Pinpoint the cell where the given text exists, returning its [X, Y] midpoint coordinate. 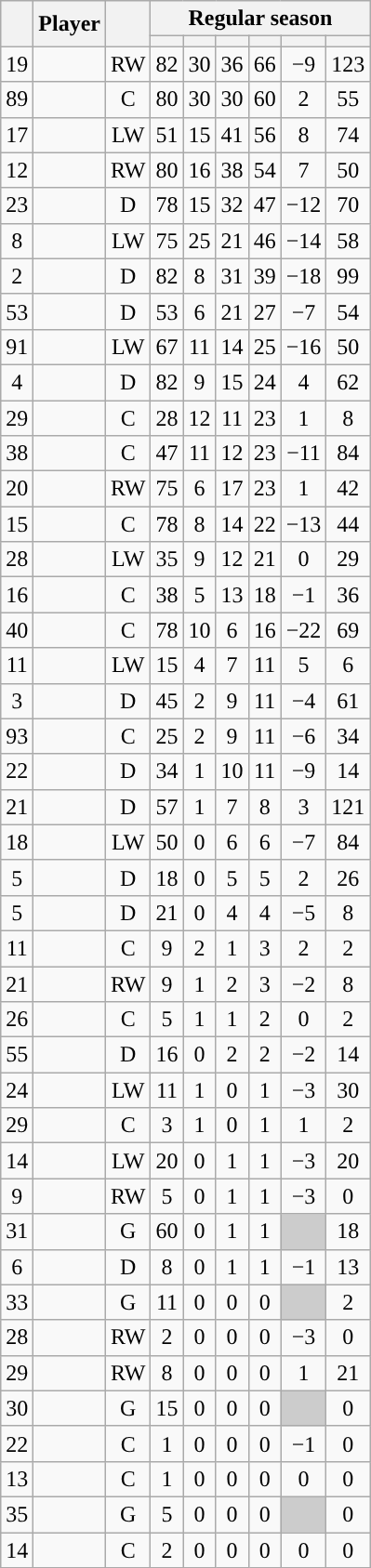
57 [167, 807]
123 [348, 64]
40 [17, 630]
27 [264, 311]
70 [348, 205]
41 [232, 135]
62 [348, 382]
66 [264, 64]
121 [348, 807]
56 [264, 135]
67 [167, 347]
33 [17, 1302]
32 [232, 205]
93 [17, 736]
−14 [303, 241]
Regular season [260, 19]
51 [167, 135]
99 [348, 276]
39 [264, 276]
Player [70, 24]
89 [17, 99]
−11 [303, 454]
91 [17, 347]
44 [348, 524]
−5 [303, 913]
69 [348, 630]
45 [167, 701]
19 [17, 64]
−18 [303, 276]
46 [264, 241]
58 [348, 241]
−12 [303, 205]
−13 [303, 524]
−22 [303, 630]
−4 [303, 701]
74 [348, 135]
−6 [303, 736]
61 [348, 701]
42 [348, 489]
−16 [303, 347]
